Return [x, y] of the center of cell containing provided text 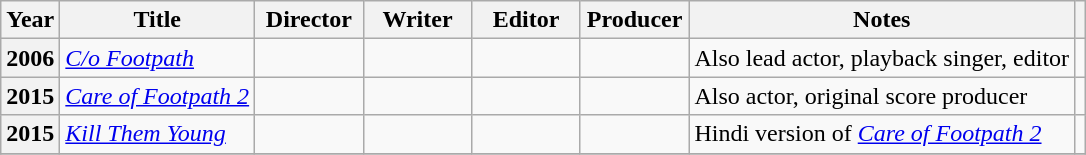
Title [158, 20]
Notes [882, 20]
Also actor, original score producer [882, 96]
Also lead actor, playback singer, editor [882, 58]
Writer [418, 20]
Year [30, 20]
2006 [30, 58]
Hindi version of Care of Footpath 2 [882, 134]
Care of Footpath 2 [158, 96]
Kill Them Young [158, 134]
Director [310, 20]
C/o Footpath [158, 58]
Producer [634, 20]
Editor [526, 20]
